From the cell containing the given text, extract its center point as (X, Y) coordinate. 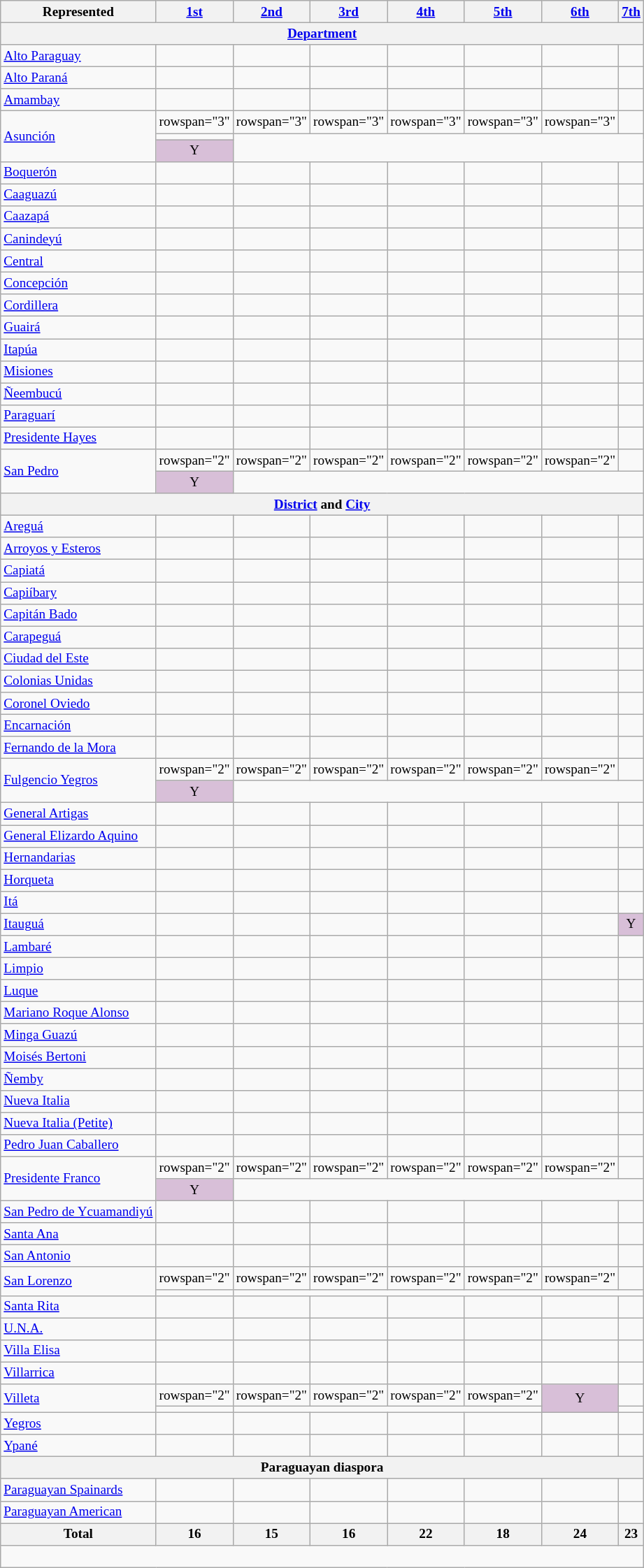
Paraguayan American (78, 1512)
Fernando de la Mora (78, 748)
15 (271, 1534)
Alto Paraguay (78, 56)
U.N.A. (78, 1329)
Asunción (78, 136)
Encarnación (78, 725)
1st (194, 12)
Villa Elisa (78, 1351)
Misiones (78, 372)
Villarrica (78, 1373)
Yegros (78, 1423)
3rd (349, 12)
22 (426, 1534)
Itapúa (78, 349)
Lambaré (78, 947)
Paraguayan diaspora (322, 1468)
Itá (78, 902)
23 (631, 1534)
4th (426, 12)
Represented (78, 12)
Presidente Franco (78, 1178)
Carapeguá (78, 637)
Caaguazú (78, 195)
Luque (78, 991)
Arroyos y Esteros (78, 549)
Hernandarias (78, 858)
Cordillera (78, 305)
7th (631, 12)
Areguá (78, 526)
Concepción (78, 283)
Santa Rita (78, 1307)
24 (580, 1534)
18 (503, 1534)
San Pedro de Ycuamandiyú (78, 1212)
Horqueta (78, 880)
Minga Guazú (78, 1035)
Capitán Bado (78, 615)
Pedro Juan Caballero (78, 1145)
2nd (271, 12)
Alto Paraná (78, 78)
San Pedro (78, 471)
Ciudad del Este (78, 659)
District and City (322, 504)
Boquerón (78, 173)
Itauguá (78, 924)
Nueva Italia (78, 1101)
Capiatá (78, 571)
General Elizardo Aquino (78, 836)
Limpio (78, 968)
6th (580, 12)
Fulgencio Yegros (78, 780)
Paraguarí (78, 416)
5th (503, 12)
Central (78, 261)
Santa Ana (78, 1234)
Total (78, 1534)
San Antonio (78, 1256)
Paraguayan Spainards (78, 1490)
Villeta (78, 1399)
Capiíbary (78, 593)
Guairá (78, 328)
Colonias Unidas (78, 681)
Mariano Roque Alonso (78, 1013)
Presidente Hayes (78, 438)
Department (322, 34)
Amambay (78, 100)
Nueva Italia (Petite) (78, 1124)
Ñemby (78, 1079)
Moisés Bertoni (78, 1057)
Ñeembucú (78, 394)
San Lorenzo (78, 1282)
Ypané (78, 1446)
Caazapá (78, 217)
General Artigas (78, 814)
Coronel Oviedo (78, 704)
Canindeyú (78, 239)
